Return the (X, Y) coordinate for the center point of the cell that contains the specified text.  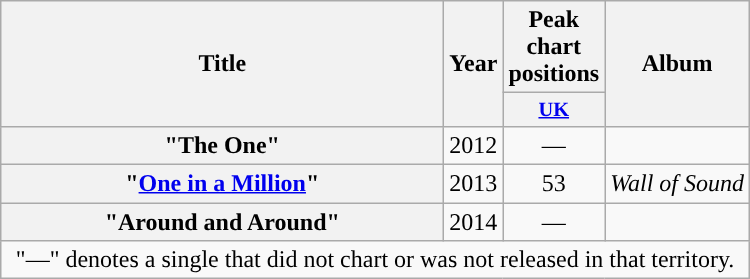
Wall of Sound (678, 184)
Year (474, 64)
53 (554, 184)
Peak chart positions (554, 47)
2012 (474, 145)
Title (222, 64)
"—" denotes a single that did not chart or was not released in that territory. (376, 260)
2014 (474, 222)
Album (678, 64)
"One in a Million" (222, 184)
"The One" (222, 145)
UK (554, 110)
2013 (474, 184)
"Around and Around" (222, 222)
